Extract the [x, y] coordinate from the center of the cell holding the provided text.  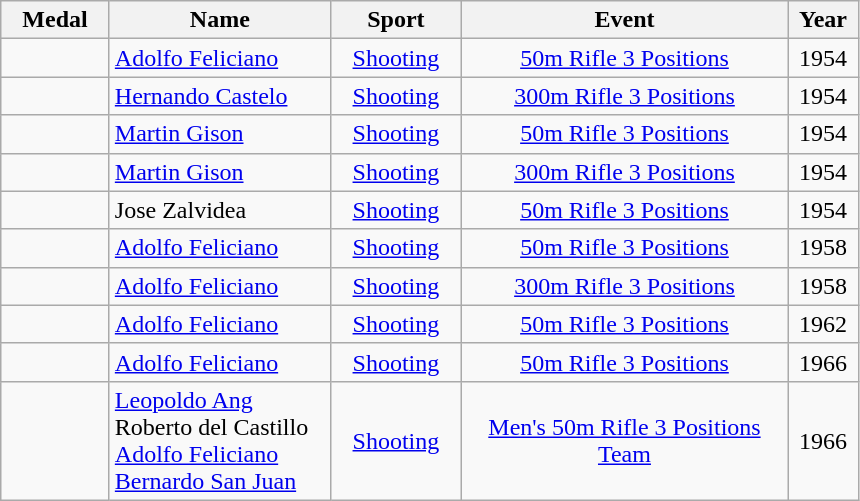
Jose Zalvidea [220, 210]
Sport [396, 20]
Leopoldo AngRoberto del CastilloAdolfo FelicianoBernardo San Juan [220, 440]
Event [624, 20]
Medal [56, 20]
Men's 50m Rifle 3 Positions Team [624, 440]
Year [824, 20]
Name [220, 20]
1962 [824, 324]
Hernando Castelo [220, 96]
